Locate the cell with the specified text and output its [x, y] center coordinate. 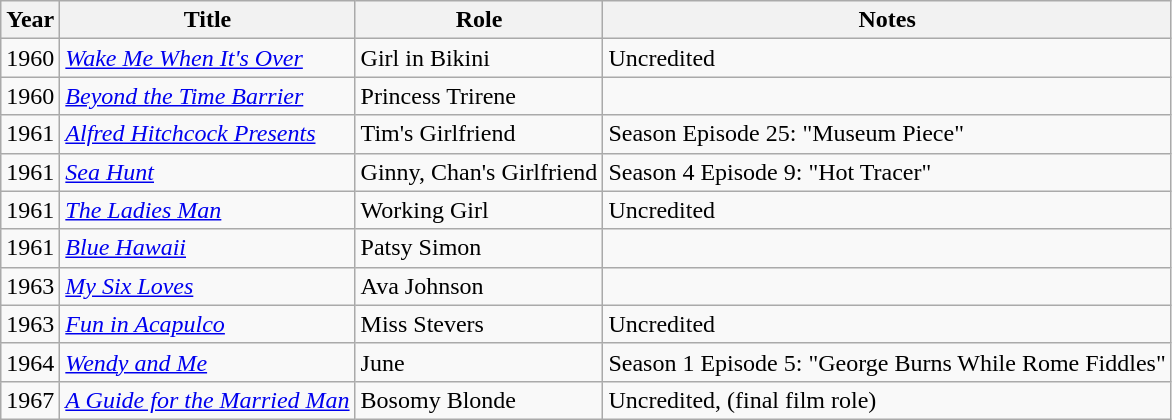
Tim's Girlfriend [479, 134]
Bosomy Blonde [479, 400]
Princess Trirene [479, 96]
Role [479, 20]
Alfred Hitchcock Presents [208, 134]
Sea Hunt [208, 172]
Blue Hawaii [208, 248]
Season 4 Episode 9: "Hot Tracer" [887, 172]
Beyond the Time Barrier [208, 96]
Uncredited, (final film role) [887, 400]
Notes [887, 20]
My Six Loves [208, 286]
A Guide for the Married Man [208, 400]
Season 1 Episode 5: "George Burns While Rome Fiddles" [887, 362]
Miss Stevers [479, 324]
Ava Johnson [479, 286]
Patsy Simon [479, 248]
Wendy and Me [208, 362]
The Ladies Man [208, 210]
Girl in Bikini [479, 58]
Year [30, 20]
Fun in Acapulco [208, 324]
Working Girl [479, 210]
Season Episode 25: "Museum Piece" [887, 134]
1967 [30, 400]
1964 [30, 362]
June [479, 362]
Wake Me When It's Over [208, 58]
Ginny, Chan's Girlfriend [479, 172]
Title [208, 20]
